For the text-containing cell, return its midpoint in [x, y] coordinate format. 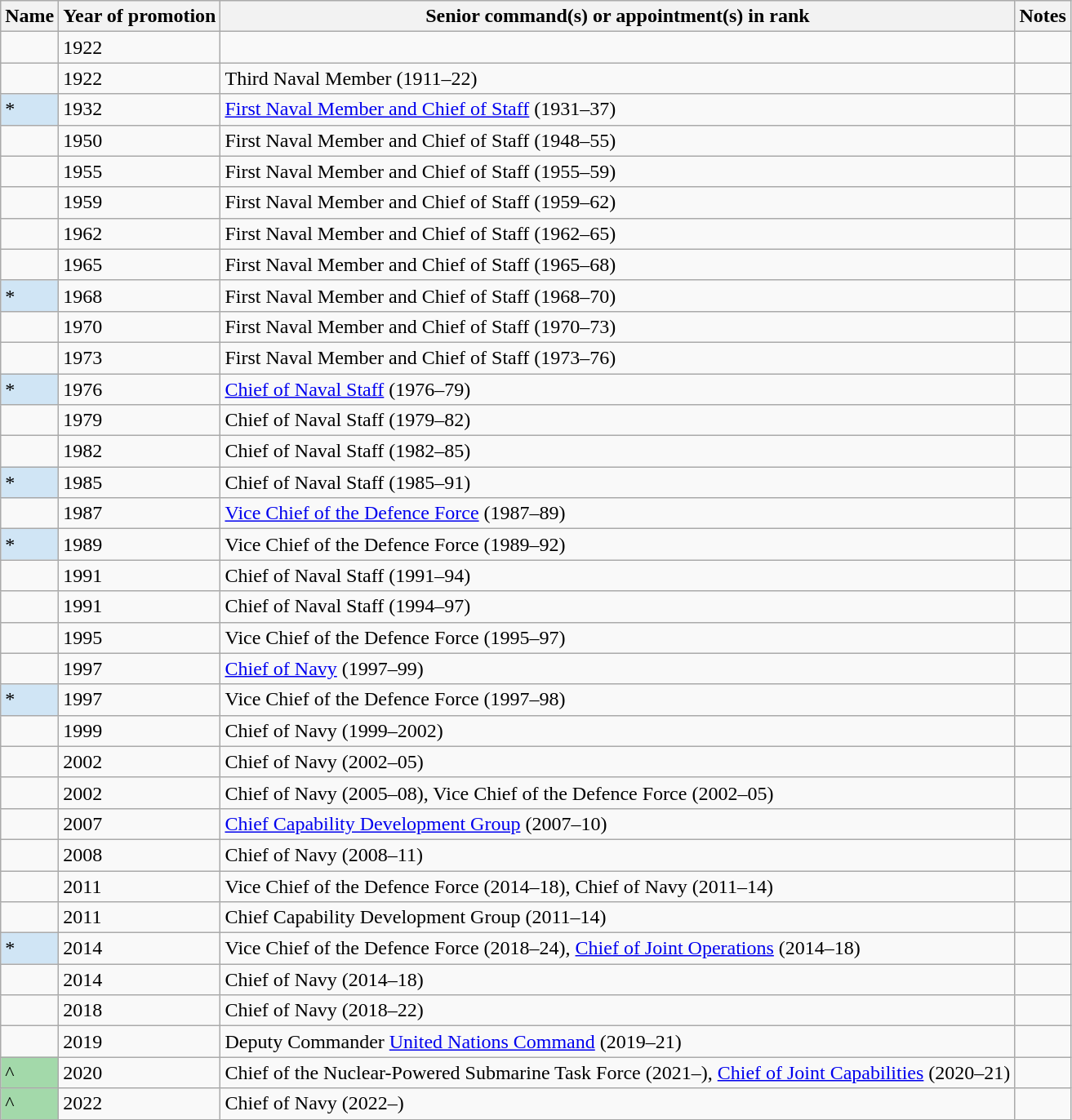
Vice Chief of the Defence Force (2014–18), Chief of Navy (2011–14) [617, 886]
Deputy Commander United Nations Command (2019–21) [617, 1042]
Notes [1043, 16]
Chief of Naval Staff (1976–79) [617, 389]
1995 [140, 638]
2022 [140, 1104]
Vice Chief of the Defence Force (1995–97) [617, 638]
First Naval Member and Chief of Staff (1965–68) [617, 264]
Vice Chief of the Defence Force (1987–89) [617, 513]
1973 [140, 358]
First Naval Member and Chief of Staff (1973–76) [617, 358]
Chief of Navy (1997–99) [617, 669]
1968 [140, 296]
First Naval Member and Chief of Staff (1959–62) [617, 202]
Chief of Naval Staff (1985–91) [617, 482]
Chief of Navy (2014–18) [617, 980]
1955 [140, 171]
First Naval Member and Chief of Staff (1968–70) [617, 296]
Chief of Naval Staff (1979–82) [617, 420]
2020 [140, 1073]
1959 [140, 202]
Chief of Naval Staff (1991–94) [617, 576]
1970 [140, 327]
Chief of Navy (2005–08), Vice Chief of the Defence Force (2002–05) [617, 793]
Third Naval Member (1911–22) [617, 78]
1999 [140, 731]
Chief of Navy (2002–05) [617, 762]
1979 [140, 420]
1950 [140, 140]
Chief of Navy (2008–11) [617, 855]
2019 [140, 1042]
1965 [140, 264]
1987 [140, 513]
Senior command(s) or appointment(s) in rank [617, 16]
Vice Chief of the Defence Force (1989–92) [617, 544]
2008 [140, 855]
Chief of Navy (2022–) [617, 1104]
First Naval Member and Chief of Staff (1970–73) [617, 327]
Year of promotion [140, 16]
Chief of Navy (2018–22) [617, 1011]
2007 [140, 824]
1962 [140, 233]
Chief of Navy (1999–2002) [617, 731]
Chief Capability Development Group (2007–10) [617, 824]
1989 [140, 544]
First Naval Member and Chief of Staff (1948–55) [617, 140]
2018 [140, 1011]
1985 [140, 482]
Vice Chief of the Defence Force (2018–24), Chief of Joint Operations (2014–18) [617, 949]
1932 [140, 109]
Chief of the Nuclear-Powered Submarine Task Force (2021–), Chief of Joint Capabilities (2020–21) [617, 1073]
Vice Chief of the Defence Force (1997–98) [617, 700]
1982 [140, 451]
Chief of Naval Staff (1994–97) [617, 607]
Chief of Naval Staff (1982–85) [617, 451]
Chief Capability Development Group (2011–14) [617, 918]
Name [29, 16]
First Naval Member and Chief of Staff (1931–37) [617, 109]
First Naval Member and Chief of Staff (1962–65) [617, 233]
1976 [140, 389]
First Naval Member and Chief of Staff (1955–59) [617, 171]
